Return the [x, y] coordinate for the center point of the cell that contains the specified text.  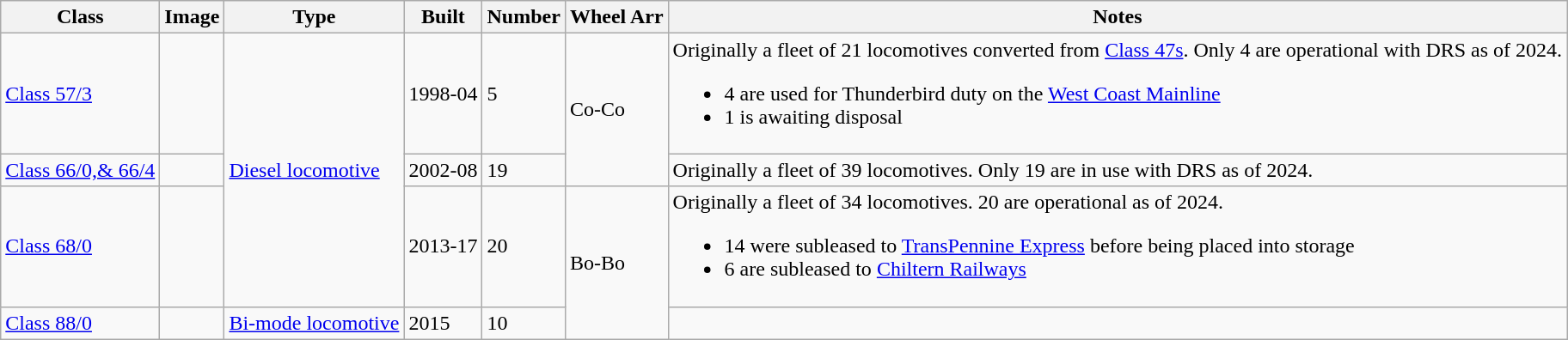
2002-08 [444, 170]
Bi-mode locomotive [315, 323]
Class [81, 17]
Built [444, 17]
Class 57/3 [81, 94]
Class 66/0,& 66/4 [81, 170]
2013-17 [444, 246]
Originally a fleet of 39 locomotives. Only 19 are in use with DRS as of 2024. [1118, 170]
1998-04 [444, 94]
Type [315, 17]
Wheel Arr [616, 17]
Notes [1118, 17]
5 [524, 94]
Number [524, 17]
20 [524, 246]
Bo-Bo [616, 263]
19 [524, 170]
Class 88/0 [81, 323]
2015 [444, 323]
Image [193, 17]
10 [524, 323]
Diesel locomotive [315, 170]
Class 68/0 [81, 246]
Co-Co [616, 110]
